Capture the cell that displays the provided text and extract its [X, Y] central coordinate. 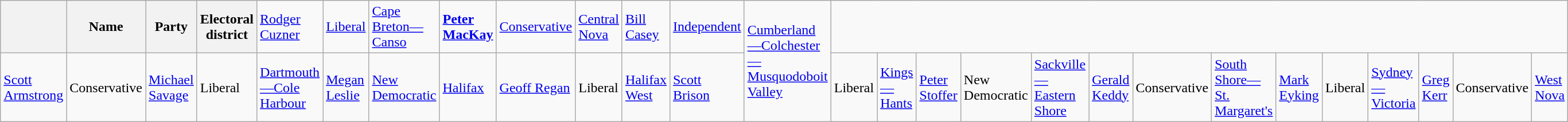
Michael Savage [172, 87]
Rodger Cuzner [290, 27]
Sydney—Victoria [1394, 87]
Geoff Regan [536, 87]
Sackville—Eastern Shore [1060, 87]
Cumberland—Colchester—Musquodoboit Valley [787, 61]
Gerald Keddy [1111, 87]
Mark Eyking [1299, 87]
Dartmouth—Cole Harbour [290, 87]
Halifax West [646, 87]
Kings—Hants [897, 87]
Electoral district [227, 27]
South Shore—St. Margaret's [1244, 87]
Central Nova [599, 27]
Bill Casey [646, 27]
Greg Kerr [1435, 87]
Name [106, 27]
Scott Armstrong [33, 87]
West Nova [1550, 87]
Megan Leslie [346, 87]
Party [172, 27]
Independent [707, 27]
Peter MacKay [468, 27]
Halifax [468, 87]
Scott Brison [707, 87]
Cape Breton—Canso [404, 27]
Peter Stoffer [939, 87]
